From the cell containing the given text, extract its center point as (x, y) coordinate. 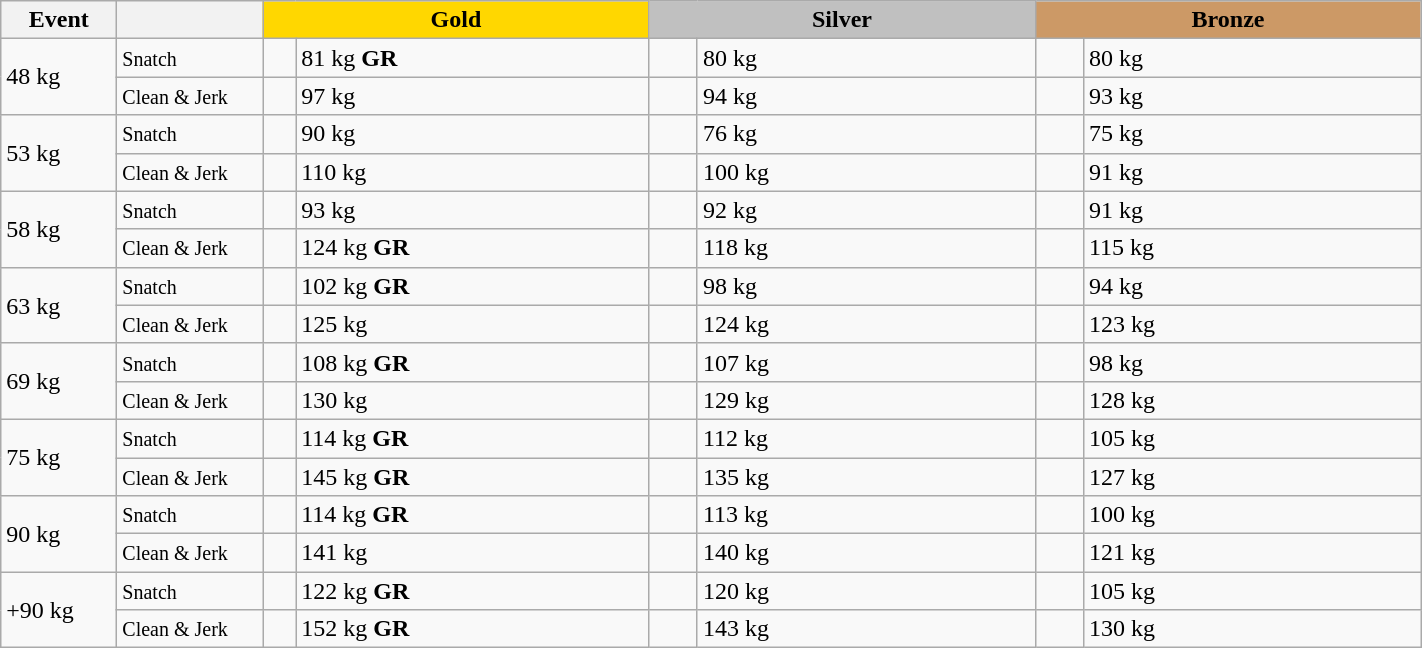
123 kg (1252, 324)
127 kg (1252, 477)
92 kg (866, 210)
81 kg GR (472, 58)
141 kg (472, 553)
135 kg (866, 477)
121 kg (1252, 553)
63 kg (59, 305)
76 kg (866, 134)
115 kg (1252, 248)
118 kg (866, 248)
Bronze (1228, 20)
145 kg GR (472, 477)
48 kg (59, 77)
58 kg (59, 229)
128 kg (1252, 400)
Silver (842, 20)
107 kg (866, 362)
108 kg GR (472, 362)
69 kg (59, 381)
140 kg (866, 553)
97 kg (472, 96)
129 kg (866, 400)
124 kg GR (472, 248)
143 kg (866, 629)
122 kg GR (472, 591)
125 kg (472, 324)
Event (59, 20)
112 kg (866, 438)
152 kg GR (472, 629)
53 kg (59, 153)
+90 kg (59, 610)
Gold (456, 20)
120 kg (866, 591)
124 kg (866, 324)
102 kg GR (472, 286)
110 kg (472, 172)
113 kg (866, 515)
